Search for the cell housing the specified text and yield its [x, y] center coordinate. 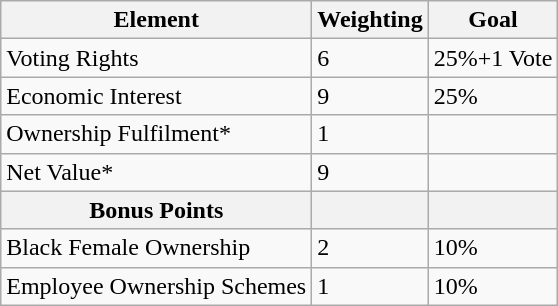
Economic Interest [156, 96]
Voting Rights [156, 58]
Element [156, 20]
Goal [493, 20]
Net Value* [156, 172]
Ownership Fulfilment* [156, 134]
25%+1 Vote [493, 58]
Bonus Points [156, 210]
Employee Ownership Schemes [156, 286]
25% [493, 96]
Weighting [370, 20]
6 [370, 58]
Black Female Ownership [156, 248]
2 [370, 248]
